Locate the cell with the specified text and output its (X, Y) center coordinate. 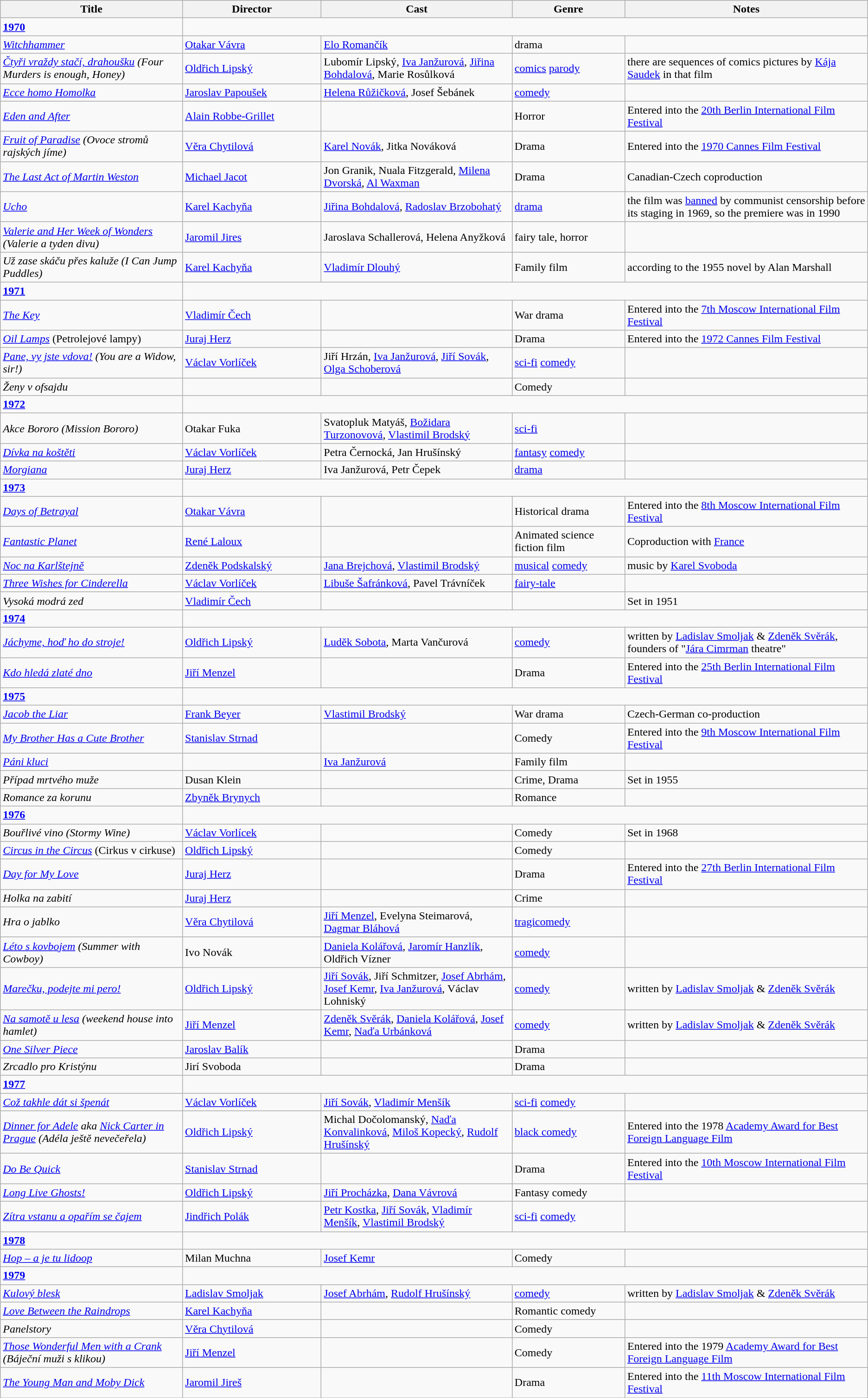
Josef Kemr (416, 1258)
tragicomedy (568, 922)
Entered into the 25th Berlin International Film Festival (746, 673)
Jiří Menzel, Evelyna Steimarová, Dagmar Bláhová (416, 922)
Entered into the 1979 Academy Award for Best Foreign Language Film (746, 1353)
Entered into the 11th Moscow International Film Festival (746, 1382)
Léto s kovbojem (Summer with Cowboy) (92, 952)
Canadian-Czech coproduction (746, 176)
Iva Janžurová (416, 762)
Jana Brejchová, Vlastimil Brodský (416, 565)
Entered into the 27th Berlin International Film Festival (746, 874)
Hop – a je tu lidoop (92, 1258)
Zdeněk Podskalský (252, 565)
Dusan Klein (252, 780)
Fruit of Paradise (Ovoce stromů rajských jíme) (92, 147)
Do Be Quick (92, 1169)
Those Wonderful Men with a Crank (Báječní muži s klikou) (92, 1353)
Entered into the 20th Berlin International Film Festival (746, 116)
Vysoká modrá zed (92, 601)
Alain Robbe-Grillet (252, 116)
Zrcadlo pro Kristýnu (92, 1067)
One Silver Piece (92, 1049)
Entered into the 1972 Cannes Film Festival (746, 339)
Jaromil Jireš (252, 1382)
Jacob the Liar (92, 714)
Oil Lamps (Petrolejové lampy) (92, 339)
Set in 1968 (746, 833)
The Key (92, 314)
Václav Vorlícek (252, 833)
Romance za korunu (92, 797)
black comedy (568, 1132)
Akce Bororo (Mission Bororo) (92, 429)
Jaroslava Schallerová, Helena Anyžková (416, 237)
Fantastic Planet (92, 542)
Ženy v ofsajdu (92, 387)
Vlastimil Brodský (416, 714)
Petra Černocká, Jan Hrušínský (416, 452)
Milan Muchna (252, 1258)
Hra o jablko (92, 922)
Historical drama (568, 511)
Set in 1955 (746, 780)
Jaroslav Papoušek (252, 92)
Otakar Fuka (252, 429)
1977 (92, 1084)
Iva Janžurová, Petr Čepek (416, 470)
Zbyněk Brynych (252, 797)
fairy tale, horror (568, 237)
Elo Romančík (416, 45)
Bouřlivé vino (Stormy Wine) (92, 833)
written by Ladislav Smoljak & Zdeněk Svěrák, founders of "Jára Cimrman theatre" (746, 642)
Zítra vstanu a opařím se čajem (92, 1216)
Jaroslav Balík (252, 1049)
the film was banned by communist censorship before its staging in 1969, so the premiere was in 1990 (746, 207)
Ladislav Smoljak (252, 1293)
Jindřich Polák (252, 1216)
Jon Granik, Nuala Fitzgerald, Milena Dvorská, Al Waxman (416, 176)
Cast (416, 9)
Entered into the 1978 Academy Award for Best Foreign Language Film (746, 1132)
sci-fi (568, 429)
Jiří Procházka, Dana Vávrová (416, 1193)
Circus in the Circus (Cirkus v cirkuse) (92, 850)
Love Between the Raindrops (92, 1311)
Entered into the 1970 Cannes Film Festival (746, 147)
Romance (568, 797)
Helena Růžičková, Josef Šebánek (416, 92)
Jirí Svoboda (252, 1067)
Jaromil Jires (252, 237)
1979 (92, 1276)
Entered into the 10th Moscow International Film Festival (746, 1169)
Fantasy comedy (568, 1193)
Marečku, podejte mi pero! (92, 988)
Title (92, 9)
Dívka na koštěti (92, 452)
Čtyři vraždy stačí, drahoušku (Four Murders is enough, Honey) (92, 69)
there are sequences of comics pictures by Kája Saudek in that film (746, 69)
Set in 1951 (746, 601)
Crime, Drama (568, 780)
Libuše Šafránková, Pavel Trávníček (416, 583)
Dinner for Adele aka Nick Carter in Prague (Adéla ještě nevečeřela) (92, 1132)
My Brother Has a Cute Brother (92, 738)
Daniela Kolářová, Jaromír Hanzlík, Oldřich Vízner (416, 952)
Jáchyme, hoď ho do stroje! (92, 642)
Jiřina Bohdalová, Radoslav Brzobohatý (416, 207)
comics parody (568, 69)
Eden and After (92, 116)
Three Wishes for Cinderella (92, 583)
Panelstory (92, 1328)
fairy-tale (568, 583)
Entered into the 8th Moscow International Film Festival (746, 511)
Petr Kostka, Jiří Sovák, Vladimír Menšík, Vlastimil Brodský (416, 1216)
1978 (92, 1240)
Ucho (92, 207)
Entered into the 7th Moscow International Film Festival (746, 314)
music by Karel Svoboda (746, 565)
Páni kluci (92, 762)
Horror (568, 116)
Holka na zabití (92, 898)
1975 (92, 697)
Josef Abrhám, Rudolf Hrušínský (416, 1293)
according to the 1955 novel by Alan Marshall (746, 267)
Svatopluk Matyáš, Božidara Turzonovová, Vlastimil Brodský (416, 429)
Animated science fiction film (568, 542)
1974 (92, 618)
1971 (92, 291)
Czech-German co-production (746, 714)
Romantic comedy (568, 1311)
Zdeněk Svěrák, Daniela Kolářová, Josef Kemr, Naďa Urbánková (416, 1025)
The Young Man and Moby Dick (92, 1382)
Jiří Sovák, Vladimír Menšík (416, 1102)
Luděk Sobota, Marta Vančurová (416, 642)
Entered into the 9th Moscow International Film Festival (746, 738)
1970 (92, 27)
Lubomír Lipský, Iva Janžurová, Jiřina Bohdalová, Marie Rosůlková (416, 69)
Vladimír Dlouhý (416, 267)
Frank Beyer (252, 714)
Jiří Hrzán, Iva Janžurová, Jiří Sovák, Olga Schoberová (416, 363)
Kdo hledá zlaté dno (92, 673)
Na samotě u lesa (weekend house into hamlet) (92, 1025)
Long Live Ghosts! (92, 1193)
Ecce homo Homolka (92, 92)
Director (252, 9)
Genre (568, 9)
Coproduction with France (746, 542)
Ivo Novák (252, 952)
fantasy comedy (568, 452)
Crime (568, 898)
The Last Act of Martin Weston (92, 176)
Jiří Sovák, Jiří Schmitzer, Josef Abrhám, Josef Kemr, Iva Janžurová, Václav Lohniský (416, 988)
Witchhammer (92, 45)
Karel Novák, Jitka Nováková (416, 147)
Už zase skáču přes kaluže (I Can Jump Puddles) (92, 267)
Což takhle dát si špenát (92, 1102)
Případ mrtvého muže (92, 780)
Day for My Love (92, 874)
Michael Jacot (252, 176)
Notes (746, 9)
Days of Betrayal (92, 511)
Michal Dočolomanský, Naďa Konvalinková, Miloš Kopecký, Rudolf Hrušínský (416, 1132)
Pane, vy jste vdova! (You are a Widow, sir!) (92, 363)
1972 (92, 404)
Morgiana (92, 470)
Kulový blesk (92, 1293)
1973 (92, 487)
René Laloux (252, 542)
Noc na Karlštejně (92, 565)
musical comedy (568, 565)
1976 (92, 815)
Valerie and Her Week of Wonders (Valerie a tyden divu) (92, 237)
